Return (x, y) of the center of cell containing provided text 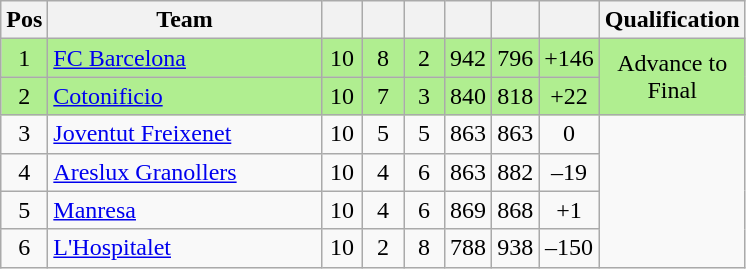
Pos (24, 20)
–19 (570, 172)
Cotonificio (185, 96)
Joventut Freixenet (185, 134)
L'Hospitalet (185, 248)
Team (185, 20)
788 (468, 248)
868 (516, 210)
7 (382, 96)
938 (516, 248)
Qualification (672, 20)
942 (468, 58)
0 (570, 134)
882 (516, 172)
1 (24, 58)
Advance to Final (672, 77)
796 (516, 58)
840 (468, 96)
–150 (570, 248)
+22 (570, 96)
+146 (570, 58)
FC Barcelona (185, 58)
+1 (570, 210)
Areslux Granollers (185, 172)
869 (468, 210)
Manresa (185, 210)
818 (516, 96)
